Pinpoint the cell where the given text exists, returning its [X, Y] midpoint coordinate. 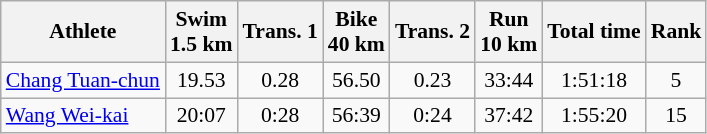
56.50 [356, 80]
15 [676, 116]
Swim1.5 km [201, 32]
Trans. 2 [432, 32]
20:07 [201, 116]
19.53 [201, 80]
Trans. 1 [280, 32]
0:24 [432, 116]
1:55:20 [594, 116]
33:44 [508, 80]
Run10 km [508, 32]
Athlete [83, 32]
Total time [594, 32]
1:51:18 [594, 80]
0.23 [432, 80]
0.28 [280, 80]
0:28 [280, 116]
Wang Wei-kai [83, 116]
Rank [676, 32]
Chang Tuan-chun [83, 80]
37:42 [508, 116]
Bike40 km [356, 32]
5 [676, 80]
56:39 [356, 116]
